Determine the [x, y] coordinate at the center of the cell enclosing the given text.  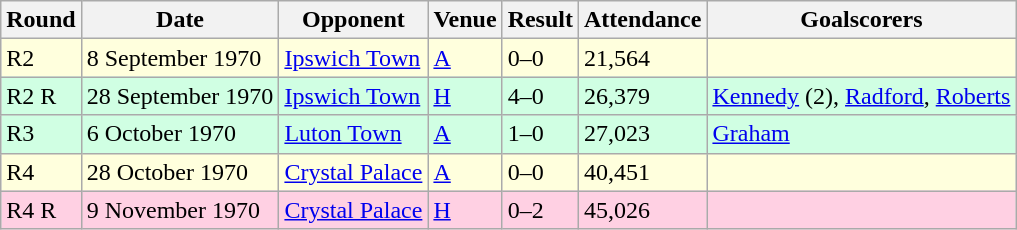
28 September 1970 [180, 96]
26,379 [643, 96]
Result [540, 20]
9 November 1970 [180, 210]
28 October 1970 [180, 172]
21,564 [643, 58]
Goalscorers [862, 20]
Graham [862, 134]
40,451 [643, 172]
8 September 1970 [180, 58]
0–2 [540, 210]
Date [180, 20]
45,026 [643, 210]
Kennedy (2), Radford, Roberts [862, 96]
Round [41, 20]
6 October 1970 [180, 134]
Luton Town [354, 134]
27,023 [643, 134]
R2 [41, 58]
Venue [465, 20]
R2 R [41, 96]
4–0 [540, 96]
1–0 [540, 134]
R4 R [41, 210]
Attendance [643, 20]
R4 [41, 172]
R3 [41, 134]
Opponent [354, 20]
